Provide the [X, Y] coordinate of the cell's center where the given text is located.  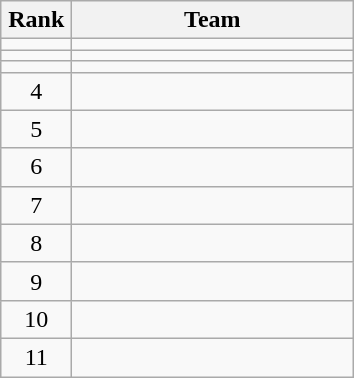
11 [36, 357]
4 [36, 91]
Team [212, 20]
10 [36, 319]
7 [36, 205]
Rank [36, 20]
9 [36, 281]
5 [36, 129]
8 [36, 243]
6 [36, 167]
